Pinpoint the cell where the given text exists, returning its (x, y) midpoint coordinate. 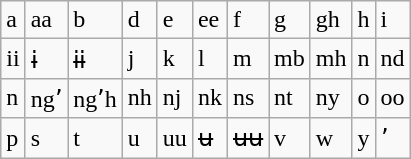
v (290, 138)
nt (290, 98)
oo (392, 98)
f (248, 20)
nd (392, 59)
uu (174, 138)
ngʼ (46, 98)
p (13, 138)
j (140, 59)
g (290, 20)
ʼ (392, 138)
ɨ (46, 59)
gh (331, 20)
d (140, 20)
y (364, 138)
ee (210, 20)
mh (331, 59)
ngʼh (96, 98)
nj (174, 98)
mb (290, 59)
ʉʉ (248, 138)
o (364, 98)
a (13, 20)
nh (140, 98)
ns (248, 98)
e (174, 20)
nk (210, 98)
s (46, 138)
k (174, 59)
h (364, 20)
t (96, 138)
w (331, 138)
b (96, 20)
u (140, 138)
aa (46, 20)
i (392, 20)
ɨɨ (96, 59)
ii (13, 59)
ʉ (210, 138)
ny (331, 98)
l (210, 59)
m (248, 59)
